Capture the cell that displays the provided text and extract its (X, Y) central coordinate. 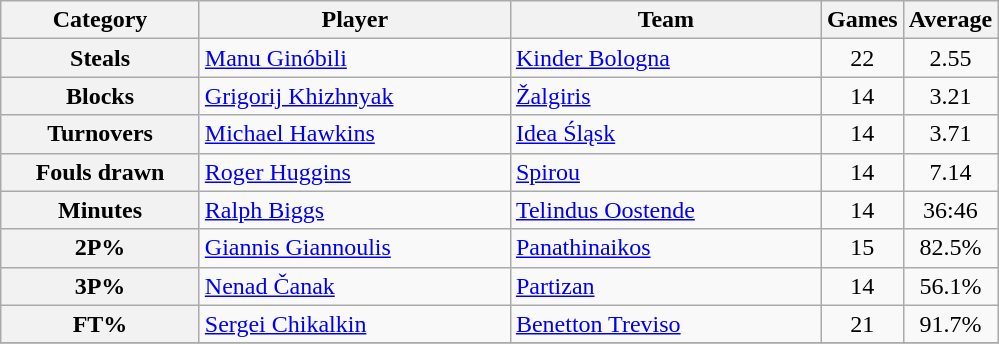
3P% (100, 286)
Nenad Čanak (354, 286)
Spirou (666, 172)
21 (862, 324)
Team (666, 20)
FT% (100, 324)
Giannis Giannoulis (354, 248)
Games (862, 20)
56.1% (950, 286)
Turnovers (100, 134)
Blocks (100, 96)
3.21 (950, 96)
Michael Hawkins (354, 134)
2.55 (950, 58)
Roger Huggins (354, 172)
Manu Ginóbili (354, 58)
7.14 (950, 172)
Grigorij Khizhnyak (354, 96)
36:46 (950, 210)
Idea Śląsk (666, 134)
Average (950, 20)
Minutes (100, 210)
Benetton Treviso (666, 324)
Kinder Bologna (666, 58)
2P% (100, 248)
Telindus Oostende (666, 210)
Player (354, 20)
Steals (100, 58)
Panathinaikos (666, 248)
Category (100, 20)
22 (862, 58)
Partizan (666, 286)
15 (862, 248)
Ralph Biggs (354, 210)
Sergei Chikalkin (354, 324)
3.71 (950, 134)
Žalgiris (666, 96)
82.5% (950, 248)
91.7% (950, 324)
Fouls drawn (100, 172)
